Search for the cell housing the specified text and yield its [x, y] center coordinate. 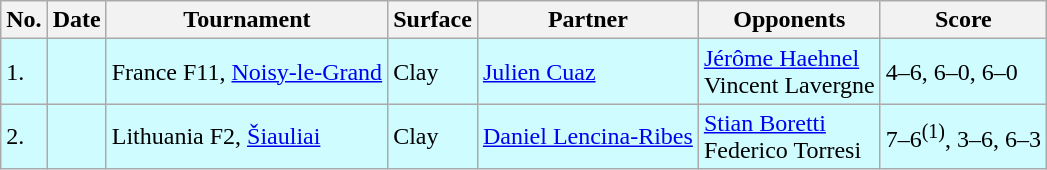
Julien Cuaz [588, 72]
No. [24, 20]
Score [963, 20]
Jérôme Haehnel Vincent Lavergne [789, 72]
Date [76, 20]
4–6, 6–0, 6–0 [963, 72]
1. [24, 72]
Lithuania F2, Šiauliai [246, 136]
Partner [588, 20]
France F11, Noisy-le-Grand [246, 72]
7–6(1), 3–6, 6–3 [963, 136]
Stian Boretti Federico Torresi [789, 136]
Surface [433, 20]
Tournament [246, 20]
Opponents [789, 20]
Daniel Lencina-Ribes [588, 136]
2. [24, 136]
